Search for the cell housing the specified text and yield its [x, y] center coordinate. 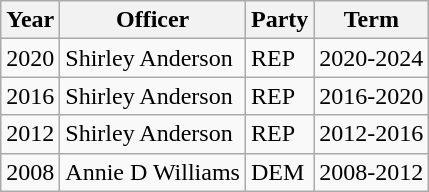
2016 [30, 96]
Party [279, 20]
2008 [30, 172]
DEM [279, 172]
Year [30, 20]
2016-2020 [372, 96]
2020 [30, 58]
2020-2024 [372, 58]
2012-2016 [372, 134]
Term [372, 20]
Officer [153, 20]
2008-2012 [372, 172]
2012 [30, 134]
Annie D Williams [153, 172]
